Provide the (X, Y) coordinate of the cell's center where the given text is located.  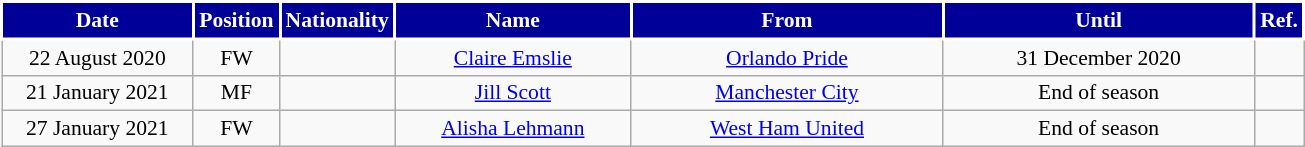
21 January 2021 (98, 93)
Until (1099, 20)
From (787, 20)
MF (236, 93)
Name (514, 20)
Position (236, 20)
27 January 2021 (98, 129)
Manchester City (787, 93)
Ref. (1278, 20)
Orlando Pride (787, 57)
31 December 2020 (1099, 57)
Jill Scott (514, 93)
22 August 2020 (98, 57)
Nationality (338, 20)
Claire Emslie (514, 57)
West Ham United (787, 129)
Alisha Lehmann (514, 129)
Date (98, 20)
